Return [x, y] of the center of cell containing provided text 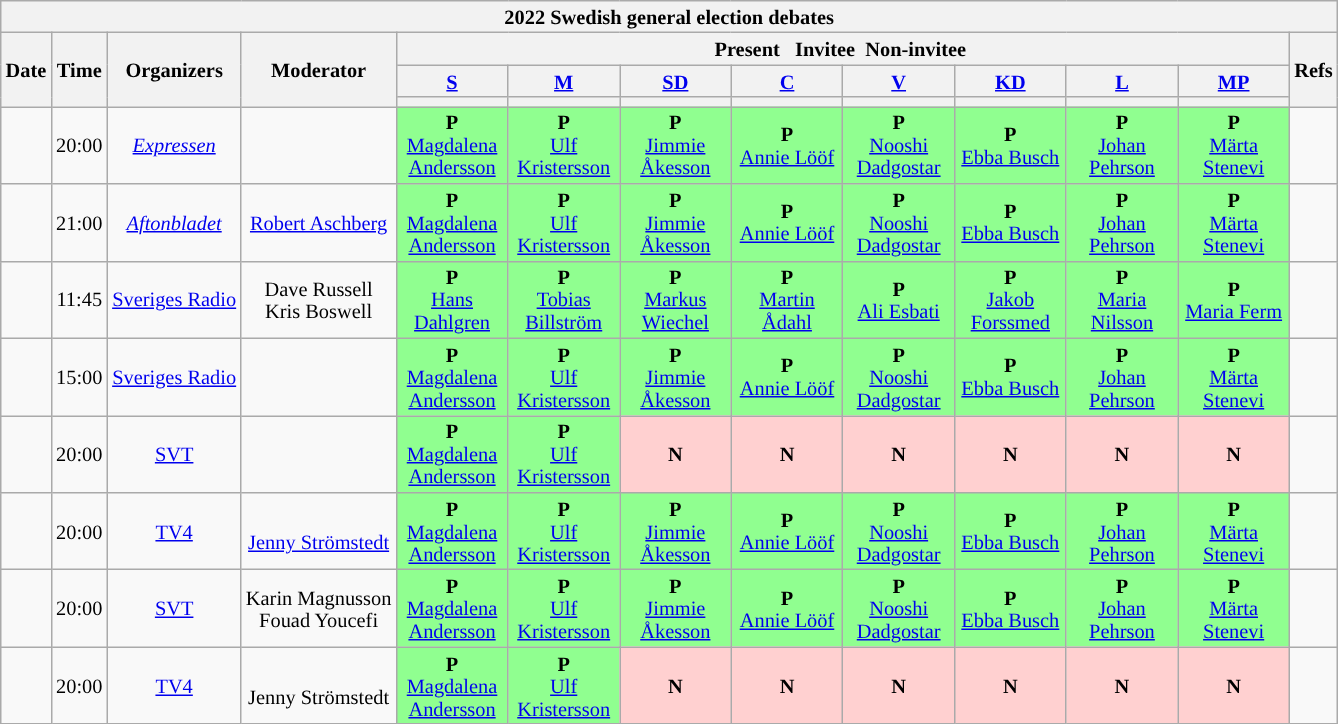
21:00 [79, 222]
L [1122, 81]
Dave RussellKris Boswell [318, 300]
Organizers [174, 69]
PMaria Nilsson [1122, 300]
M [564, 81]
PJakob Forssmed [1010, 300]
Karin MagnussonFouad Youcefi [318, 608]
V [899, 81]
Refs [1313, 69]
2022 Swedish general election debates [670, 16]
S [452, 81]
Aftonbladet [174, 222]
Date [26, 69]
PHans Dahlgren [452, 300]
PMartin Ådahl [787, 300]
SD [676, 81]
Expressen [174, 144]
Present Invitee Non-invitee [842, 48]
Robert Aschberg [318, 222]
Time [79, 69]
15:00 [79, 376]
PMarkus Wiechel [676, 300]
Moderator [318, 69]
C [787, 81]
KD [1010, 81]
PTobias Billström [564, 300]
PAli Esbati [899, 300]
MP [1234, 81]
PMaria Ferm [1234, 300]
11:45 [79, 300]
